Locate the cell with the specified text and output its [X, Y] center coordinate. 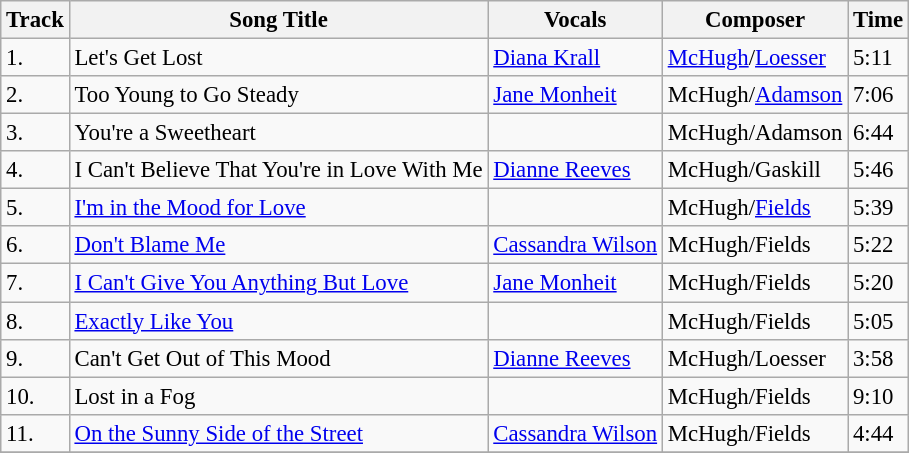
Vocals [575, 20]
Time [878, 20]
11. [35, 433]
Let's Get Lost [278, 58]
5:46 [878, 170]
Don't Blame Me [278, 245]
5. [35, 208]
5:39 [878, 208]
6:44 [878, 133]
I Can't Give You Anything But Love [278, 283]
Diana Krall [575, 58]
6. [35, 245]
3:58 [878, 358]
McHugh/Gaskill [754, 170]
1. [35, 58]
7:06 [878, 95]
8. [35, 321]
4:44 [878, 433]
5:11 [878, 58]
Song Title [278, 20]
9. [35, 358]
2. [35, 95]
I Can't Believe That You're in Love With Me [278, 170]
Can't Get Out of This Mood [278, 358]
5:05 [878, 321]
7. [35, 283]
Composer [754, 20]
Track [35, 20]
Exactly Like You [278, 321]
I'm in the Mood for Love [278, 208]
On the Sunny Side of the Street [278, 433]
10. [35, 396]
Lost in a Fog [278, 396]
Too Young to Go Steady [278, 95]
5:22 [878, 245]
9:10 [878, 396]
You're a Sweetheart [278, 133]
4. [35, 170]
5:20 [878, 283]
3. [35, 133]
